Scan for the cell matching the given text and deliver its [X, Y] coordinate at center. 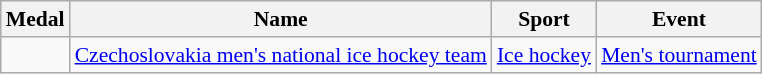
Medal [36, 19]
Name [281, 19]
Event [679, 19]
Men's tournament [679, 55]
Czechoslovakia men's national ice hockey team [281, 55]
Ice hockey [544, 55]
Sport [544, 19]
